For the text-containing cell, return its midpoint in [X, Y] coordinate format. 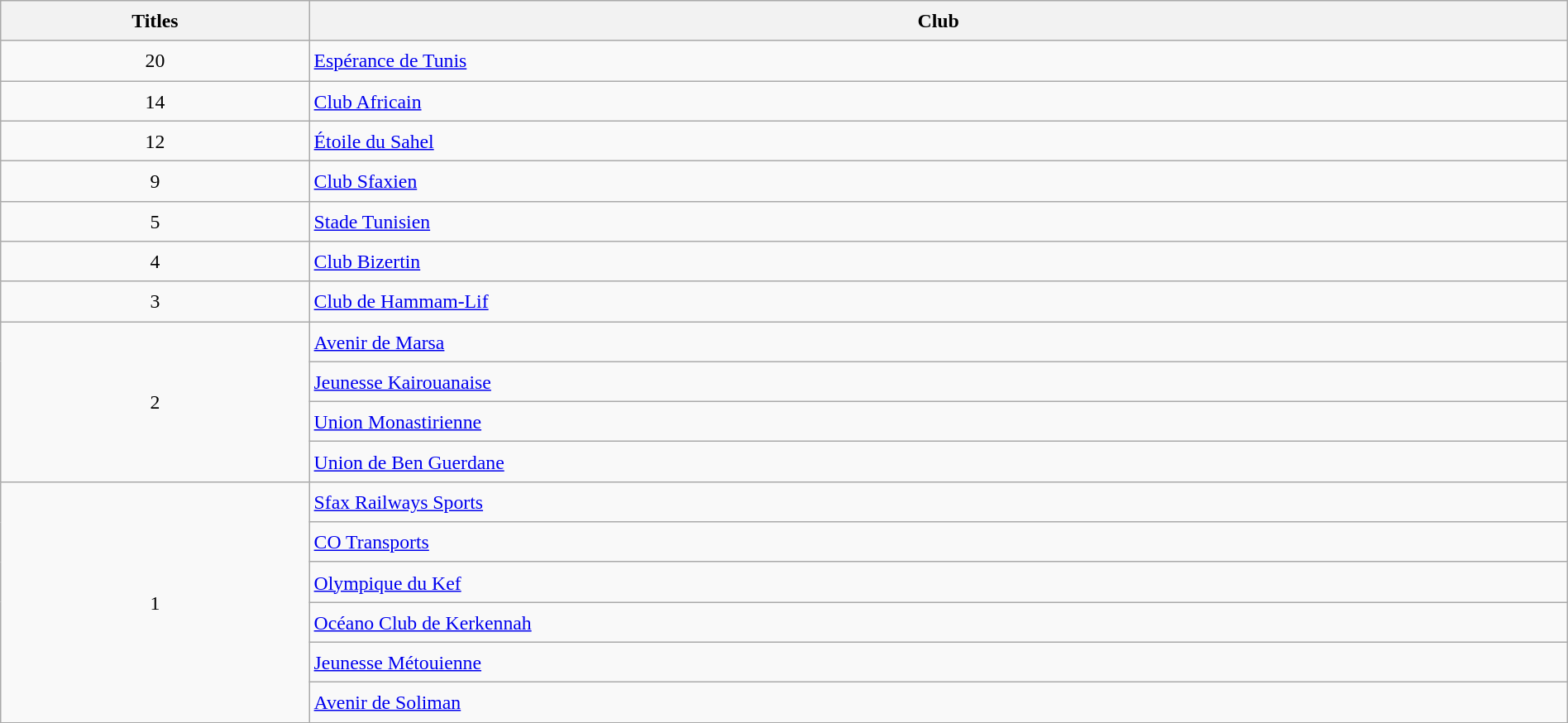
Union de Ben Guerdane [938, 462]
Club Bizertin [938, 261]
Titles [155, 21]
9 [155, 180]
Avenir de Marsa [938, 341]
Olympique du Kef [938, 582]
Océano Club de Kerkennah [938, 622]
Avenir de Soliman [938, 702]
Stade Tunisien [938, 221]
Espérance de Tunis [938, 60]
Club [938, 21]
Jeunesse Kairouanaise [938, 381]
20 [155, 60]
Sfax Railways Sports [938, 501]
Union Monastirienne [938, 421]
2 [155, 401]
CO Transports [938, 542]
3 [155, 301]
Étoile du Sahel [938, 141]
1 [155, 602]
Club de Hammam-Lif [938, 301]
Jeunesse Métouienne [938, 662]
4 [155, 261]
12 [155, 141]
Club Africain [938, 101]
5 [155, 221]
Club Sfaxien [938, 180]
14 [155, 101]
